Provide the [x, y] coordinate of the cell's center where the given text is located.  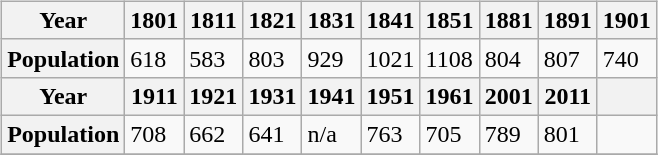
740 [626, 58]
1901 [626, 20]
789 [508, 134]
1921 [214, 96]
1891 [568, 20]
583 [214, 58]
804 [508, 58]
705 [450, 134]
1881 [508, 20]
2001 [508, 96]
1821 [272, 20]
1851 [450, 20]
1911 [154, 96]
708 [154, 134]
662 [214, 134]
1931 [272, 96]
1108 [450, 58]
n/a [332, 134]
803 [272, 58]
1941 [332, 96]
1951 [390, 96]
618 [154, 58]
929 [332, 58]
641 [272, 134]
1831 [332, 20]
763 [390, 134]
807 [568, 58]
1801 [154, 20]
801 [568, 134]
2011 [568, 96]
1021 [390, 58]
1811 [214, 20]
1961 [450, 96]
1841 [390, 20]
